Locate the cell with the specified text and output its (x, y) center coordinate. 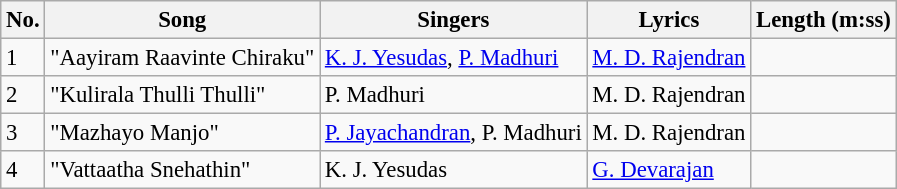
Singers (454, 20)
"Mazhayo Manjo" (182, 133)
1 (23, 58)
Song (182, 20)
G. Devarajan (669, 170)
P. Jayachandran, P. Madhuri (454, 133)
"Aayiram Raavinte Chiraku" (182, 58)
2 (23, 95)
Lyrics (669, 20)
K. J. Yesudas (454, 170)
No. (23, 20)
"Kulirala Thulli Thulli" (182, 95)
"Vattaatha Snehathin" (182, 170)
K. J. Yesudas, P. Madhuri (454, 58)
P. Madhuri (454, 95)
4 (23, 170)
Length (m:ss) (824, 20)
3 (23, 133)
